Return (x, y) of the center of cell containing provided text 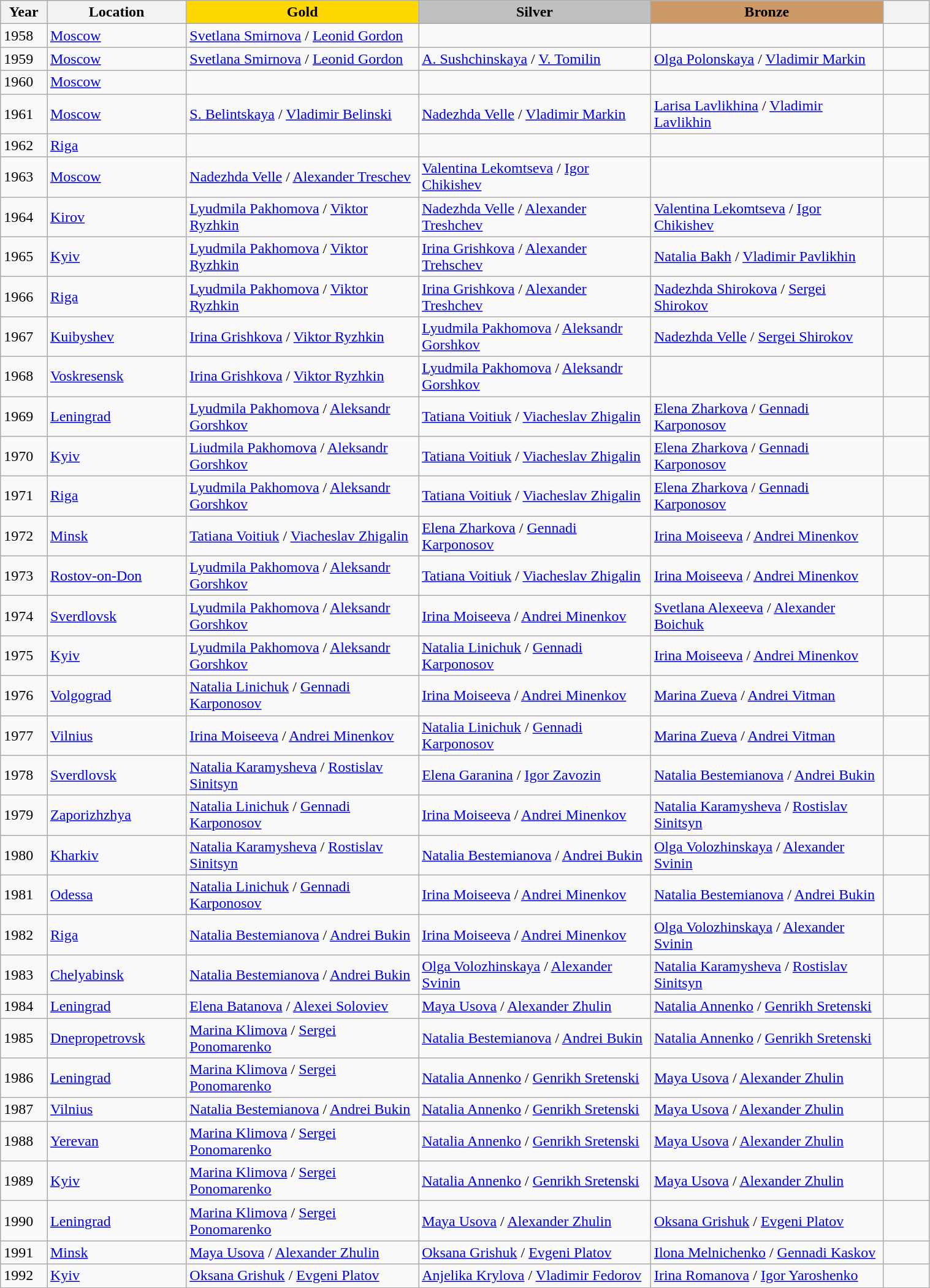
Nadezhda Velle / Alexander Treschev (303, 177)
1969 (24, 416)
Elena Garanina / Igor Zavozin (535, 775)
1982 (24, 934)
Zaporizhzhya (116, 815)
Rostov-on-Don (116, 576)
Anjelika Krylova / Vladimir Fedorov (535, 1276)
Silver (535, 12)
1990 (24, 1221)
1992 (24, 1276)
1980 (24, 855)
1984 (24, 1006)
1970 (24, 456)
Kirov (116, 217)
Irina Grishkova / Alexander Treshchev (535, 297)
Kharkiv (116, 855)
Elena Batanova / Alexei Soloviev (303, 1006)
1983 (24, 975)
Gold (303, 12)
1963 (24, 177)
S. Belintskaya / Vladimir Belinski (303, 114)
1988 (24, 1141)
Svetlana Alexeeva / Alexander Boichuk (766, 615)
Olga Polonskaya / Vladimir Markin (766, 59)
Nadezhda Velle / Vladimir Markin (535, 114)
1977 (24, 736)
Year (24, 12)
Kuibyshev (116, 336)
Volgograd (116, 695)
1974 (24, 615)
Irina Romanova / Igor Yaroshenko (766, 1276)
Voskresensk (116, 376)
Odessa (116, 895)
Ilona Melnichenko / Gennadi Kaskov (766, 1252)
Nadezhda Velle / Sergei Shirokov (766, 336)
1961 (24, 114)
Irina Grishkova / Alexander Trehschev (535, 256)
Chelyabinsk (116, 975)
1986 (24, 1078)
1981 (24, 895)
1978 (24, 775)
1985 (24, 1037)
Natalia Bakh / Vladimir Pavlikhin (766, 256)
1973 (24, 576)
1964 (24, 217)
1968 (24, 376)
Dnepropetrovsk (116, 1037)
1965 (24, 256)
Yerevan (116, 1141)
1987 (24, 1110)
1962 (24, 145)
1979 (24, 815)
1972 (24, 536)
1989 (24, 1181)
1958 (24, 36)
Nadezhda Shirokova / Sergei Shirokov (766, 297)
1971 (24, 497)
Larisa Lavlikhina / Vladimir Lavlikhin (766, 114)
1967 (24, 336)
1976 (24, 695)
1991 (24, 1252)
Nadezhda Velle / Alexander Treshchev (535, 217)
Location (116, 12)
Liudmila Pakhomova / Aleksandr Gorshkov (303, 456)
Bronze (766, 12)
1966 (24, 297)
1960 (24, 82)
1975 (24, 656)
A. Sushchinskaya / V. Tomilin (535, 59)
1959 (24, 59)
